Search for the cell housing the specified text and yield its [X, Y] center coordinate. 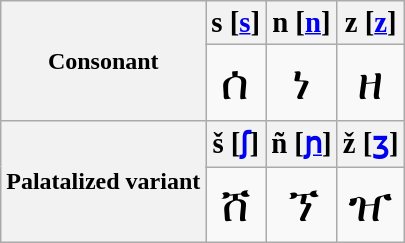
Consonant [104, 61]
ž [ʒ] [370, 144]
s [s] [236, 23]
ዠ [370, 205]
ዘ [370, 83]
ነ [302, 83]
z [z] [370, 23]
n [n] [302, 23]
ሰ [236, 83]
ኘ [302, 205]
ሸ [236, 205]
ñ [ɲ] [302, 144]
Palatalized variant [104, 182]
š [ʃ] [236, 144]
